Output the (X, Y) coordinate of the center of the cell containing the given text.  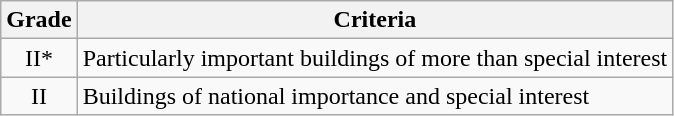
Buildings of national importance and special interest (375, 96)
Particularly important buildings of more than special interest (375, 58)
Grade (39, 20)
II (39, 96)
Criteria (375, 20)
II* (39, 58)
